Search for the cell housing the specified text and yield its (X, Y) center coordinate. 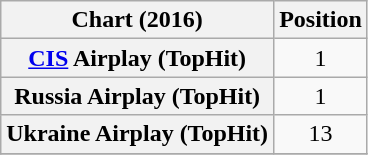
Ukraine Airplay (TopHit) (138, 134)
Position (321, 20)
Russia Airplay (TopHit) (138, 96)
CIS Airplay (TopHit) (138, 58)
Chart (2016) (138, 20)
13 (321, 134)
